Output the (x, y) coordinate of the center of the cell containing the given text.  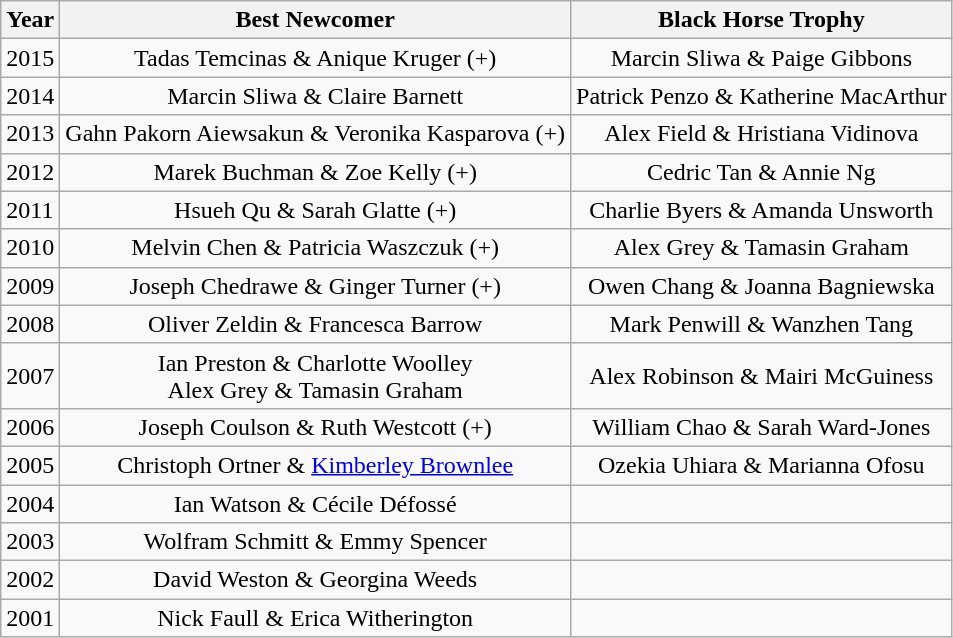
Melvin Chen & Patricia Waszczuk (+) (316, 248)
Joseph Coulson & Ruth Westcott (+) (316, 427)
Mark Penwill & Wanzhen Tang (762, 324)
Alex Robinson & Mairi McGuiness (762, 376)
2004 (30, 503)
Patrick Penzo & Katherine MacArthur (762, 96)
2011 (30, 210)
Marek Buchman & Zoe Kelly (+) (316, 172)
2001 (30, 618)
Ian Watson & Cécile Défossé (316, 503)
David Weston & Georgina Weeds (316, 580)
2015 (30, 58)
2008 (30, 324)
2014 (30, 96)
Marcin Sliwa & Claire Barnett (316, 96)
Alex Grey & Tamasin Graham (762, 248)
2002 (30, 580)
2010 (30, 248)
Ozekia Uhiara & Marianna Ofosu (762, 465)
Year (30, 20)
Alex Field & Hristiana Vidinova (762, 134)
Christoph Ortner & Kimberley Brownlee (316, 465)
2005 (30, 465)
Tadas Temcinas & Anique Kruger (+) (316, 58)
Gahn Pakorn Aiewsakun & Veronika Kasparova (+) (316, 134)
Cedric Tan & Annie Ng (762, 172)
Joseph Chedrawe & Ginger Turner (+) (316, 286)
Hsueh Qu & Sarah Glatte (+) (316, 210)
Charlie Byers & Amanda Unsworth (762, 210)
Best Newcomer (316, 20)
Owen Chang & Joanna Bagniewska (762, 286)
2006 (30, 427)
2003 (30, 542)
2013 (30, 134)
William Chao & Sarah Ward-Jones (762, 427)
Ian Preston & Charlotte Woolley Alex Grey & Tamasin Graham (316, 376)
2012 (30, 172)
Nick Faull & Erica Witherington (316, 618)
Oliver Zeldin & Francesca Barrow (316, 324)
Marcin Sliwa & Paige Gibbons (762, 58)
Black Horse Trophy (762, 20)
Wolfram Schmitt & Emmy Spencer (316, 542)
2009 (30, 286)
2007 (30, 376)
